Identify which cell holds the provided text, then report its (X, Y) central coordinate. 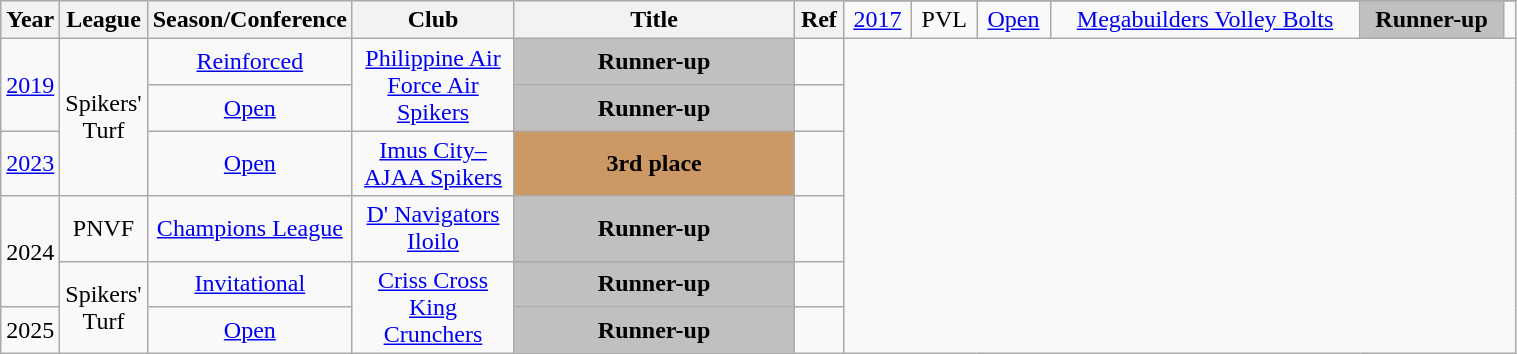
D' Navigators Iloilo (432, 228)
2023 (30, 164)
Philippine Air Force Air Spikers (432, 85)
2017 (877, 20)
3rd place (654, 164)
2019 (30, 85)
Champions League (250, 228)
Ref (820, 20)
PNVF (104, 228)
Invitational (250, 284)
2025 (30, 330)
Criss Cross King Crunchers (432, 307)
Season/Conference (250, 20)
Title (654, 20)
Reinforced (250, 62)
Imus City–AJAA Spikers (432, 164)
League (104, 20)
PVL (944, 20)
Club (432, 20)
Year (30, 20)
2024 (30, 252)
Megabuilders Volley Bolts (1205, 20)
